Capture the cell that displays the provided text and extract its [x, y] central coordinate. 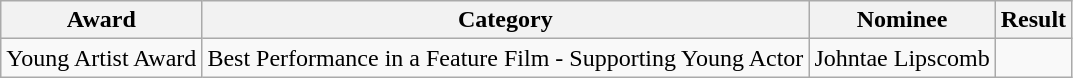
Category [506, 20]
Award [102, 20]
Nominee [902, 20]
Johntae Lipscomb [902, 58]
Result [1033, 20]
Best Performance in a Feature Film - Supporting Young Actor [506, 58]
Young Artist Award [102, 58]
